Determine the (x, y) coordinate at the center of the cell enclosing the given text.  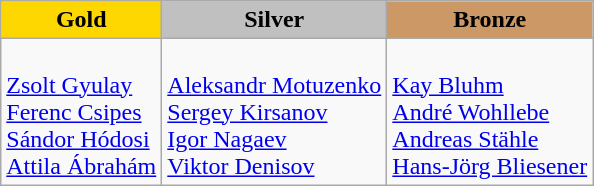
Bronze (490, 20)
Kay BluhmAndré WohllebeAndreas StähleHans-Jörg Bliesener (490, 112)
Gold (82, 20)
Silver (274, 20)
Zsolt GyulayFerenc CsipesSándor HódosiAttila Ábrahám (82, 112)
Aleksandr MotuzenkoSergey KirsanovIgor NagaevViktor Denisov (274, 112)
